Locate the cell with the specified text and output its [x, y] center coordinate. 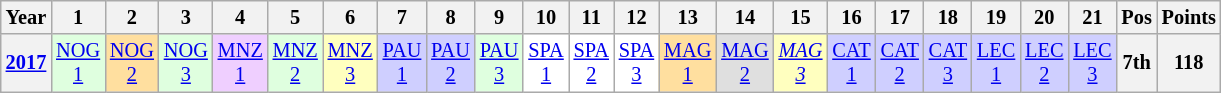
SPA1 [546, 63]
12 [636, 17]
5 [296, 17]
17 [900, 17]
PAU2 [450, 63]
Year [26, 17]
118 [1189, 63]
MAG1 [688, 63]
SPA3 [636, 63]
8 [450, 17]
NOG2 [132, 63]
10 [546, 17]
7 [402, 17]
LEC1 [996, 63]
11 [592, 17]
6 [350, 17]
18 [948, 17]
Points [1189, 17]
15 [801, 17]
PAU3 [500, 63]
9 [500, 17]
NOG1 [78, 63]
LEC2 [1044, 63]
16 [851, 17]
21 [1092, 17]
SPA2 [592, 63]
3 [186, 17]
MNZ1 [240, 63]
2017 [26, 63]
MAG2 [744, 63]
PAU1 [402, 63]
MNZ2 [296, 63]
20 [1044, 17]
MNZ3 [350, 63]
MAG3 [801, 63]
19 [996, 17]
7th [1137, 63]
13 [688, 17]
1 [78, 17]
CAT3 [948, 63]
CAT1 [851, 63]
CAT2 [900, 63]
NOG3 [186, 63]
LEC3 [1092, 63]
Pos [1137, 17]
4 [240, 17]
14 [744, 17]
2 [132, 17]
